Output the [x, y] coordinate of the center of the cell containing the given text.  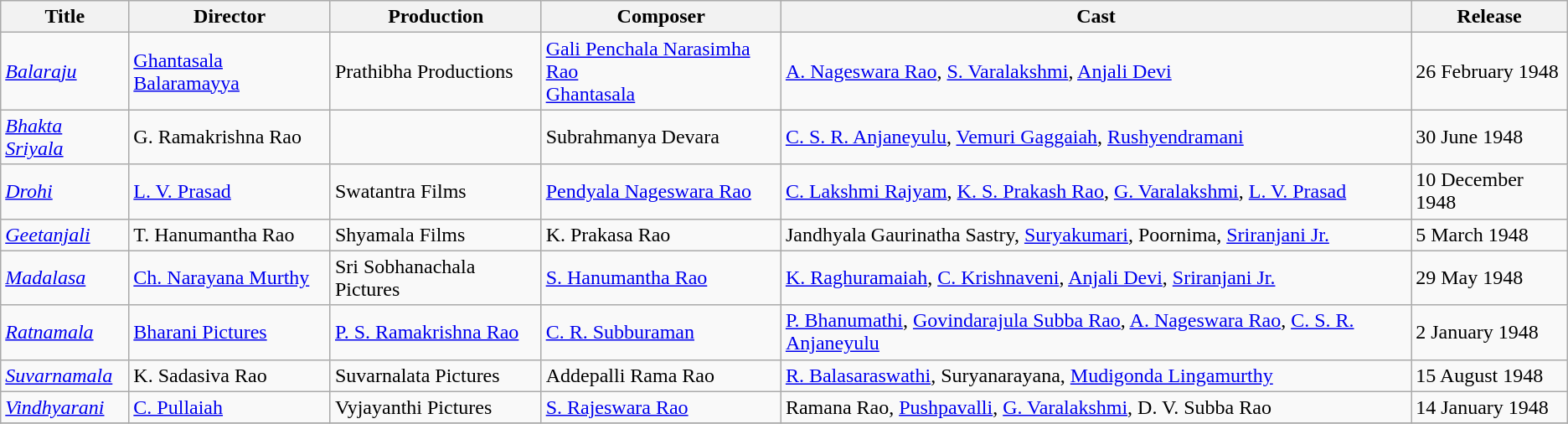
Vindhyarani [65, 407]
Pendyala Nageswara Rao [661, 191]
Madalasa [65, 278]
Gali Penchala Narasimha RaoGhantasala [661, 71]
Drohi [65, 191]
Bharani Pictures [230, 332]
29 May 1948 [1489, 278]
Composer [661, 17]
Cast [1096, 17]
K. Raghuramaiah, C. Krishnaveni, Anjali Devi, Sriranjani Jr. [1096, 278]
Geetanjali [65, 235]
K. Prakasa Rao [661, 235]
Suvarnamala [65, 375]
Sri Sobhanachala Pictures [436, 278]
C. R. Subburaman [661, 332]
K. Sadasiva Rao [230, 375]
Production [436, 17]
T. Hanumantha Rao [230, 235]
Director [230, 17]
Swatantra Films [436, 191]
P. Bhanumathi, Govindarajula Subba Rao, A. Nageswara Rao, C. S. R. Anjaneyulu [1096, 332]
C. Pullaiah [230, 407]
Title [65, 17]
5 March 1948 [1489, 235]
Suvarnalata Pictures [436, 375]
C. Lakshmi Rajyam, K. S. Prakash Rao, G. Varalakshmi, L. V. Prasad [1096, 191]
Prathibha Productions [436, 71]
Release [1489, 17]
10 December 1948 [1489, 191]
S. Hanumantha Rao [661, 278]
Ch. Narayana Murthy [230, 278]
15 August 1948 [1489, 375]
2 January 1948 [1489, 332]
Jandhyala Gaurinatha Sastry, Suryakumari, Poornima, Sriranjani Jr. [1096, 235]
26 February 1948 [1489, 71]
R. Balasaraswathi, Suryanarayana, Mudigonda Lingamurthy [1096, 375]
14 January 1948 [1489, 407]
Bhakta Sriyala [65, 137]
G. Ramakrishna Rao [230, 137]
Ghantasala Balaramayya [230, 71]
A. Nageswara Rao, S. Varalakshmi, Anjali Devi [1096, 71]
Ratnamala [65, 332]
Balaraju [65, 71]
Ramana Rao, Pushpavalli, G. Varalakshmi, D. V. Subba Rao [1096, 407]
30 June 1948 [1489, 137]
Subrahmanya Devara [661, 137]
S. Rajeswara Rao [661, 407]
P. S. Ramakrishna Rao [436, 332]
Shyamala Films [436, 235]
Vyjayanthi Pictures [436, 407]
L. V. Prasad [230, 191]
Addepalli Rama Rao [661, 375]
C. S. R. Anjaneyulu, Vemuri Gaggaiah, Rushyendramani [1096, 137]
